Locate the cell with the specified text and output its [x, y] center coordinate. 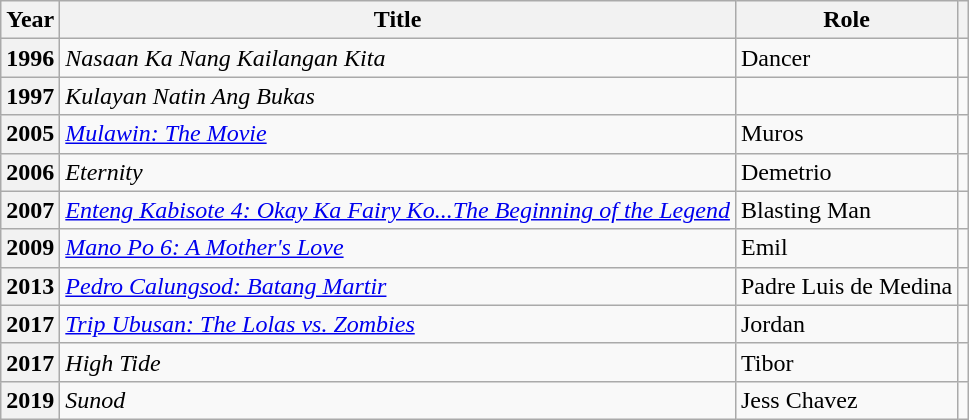
1997 [30, 96]
Demetrio [846, 172]
2009 [30, 248]
Mulawin: The Movie [398, 134]
Tibor [846, 362]
Trip Ubusan: The Lolas vs. Zombies [398, 324]
Year [30, 20]
Role [846, 20]
Nasaan Ka Nang Kailangan Kita [398, 58]
Title [398, 20]
2019 [30, 400]
Sunod [398, 400]
2007 [30, 210]
Jordan [846, 324]
Eternity [398, 172]
Emil [846, 248]
2013 [30, 286]
Blasting Man [846, 210]
Mano Po 6: A Mother's Love [398, 248]
2005 [30, 134]
Kulayan Natin Ang Bukas [398, 96]
High Tide [398, 362]
Muros [846, 134]
Padre Luis de Medina [846, 286]
Pedro Calungsod: Batang Martir [398, 286]
2006 [30, 172]
Dancer [846, 58]
Enteng Kabisote 4: Okay Ka Fairy Ko...The Beginning of the Legend [398, 210]
Jess Chavez [846, 400]
1996 [30, 58]
